Locate the cell with the specified text and output its [x, y] center coordinate. 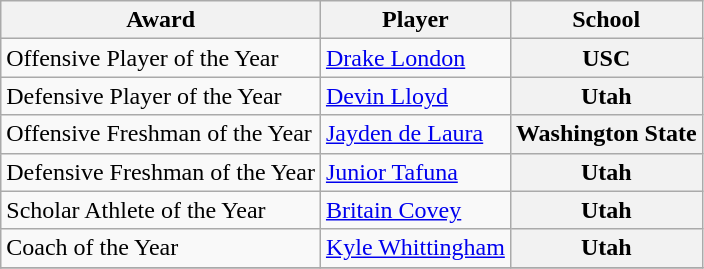
Junior Tafuna [415, 172]
Offensive Player of the Year [161, 58]
School [606, 20]
Washington State [606, 134]
Coach of the Year [161, 248]
Drake London [415, 58]
Britain Covey [415, 210]
Scholar Athlete of the Year [161, 210]
Award [161, 20]
Jayden de Laura [415, 134]
Kyle Whittingham [415, 248]
USC [606, 58]
Defensive Freshman of the Year [161, 172]
Player [415, 20]
Defensive Player of the Year [161, 96]
Devin Lloyd [415, 96]
Offensive Freshman of the Year [161, 134]
